Search for the cell housing the specified text and yield its (x, y) center coordinate. 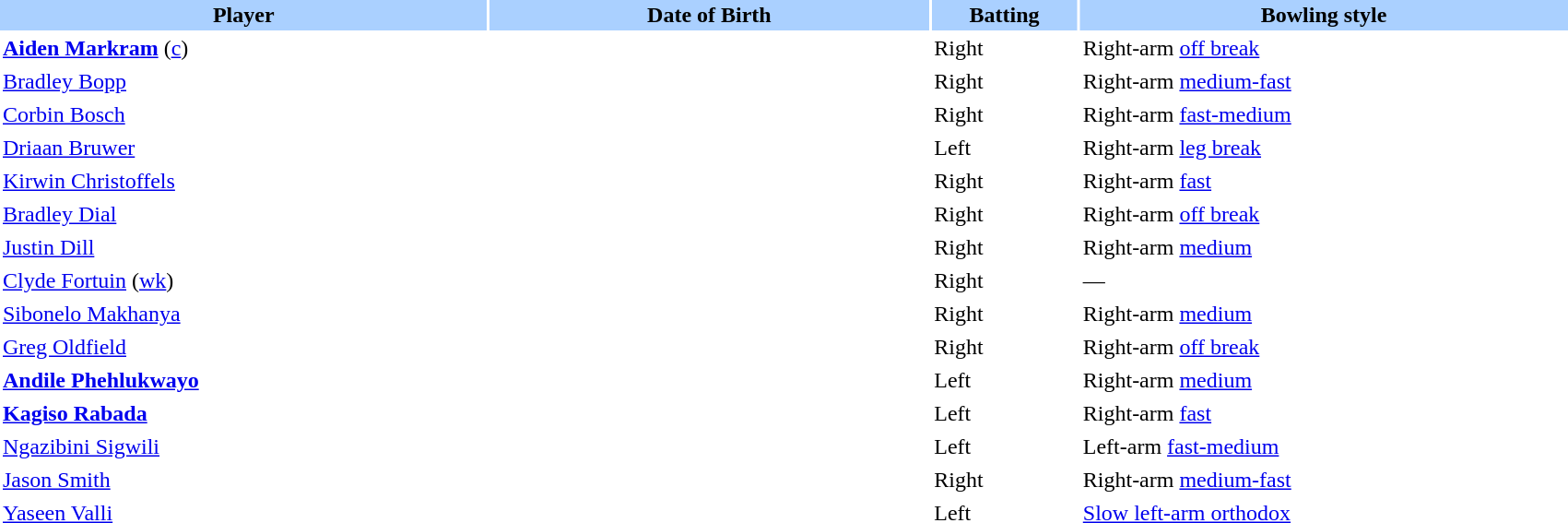
Corbin Bosch (243, 114)
Bradley Dial (243, 214)
Bowling style (1324, 15)
Date of Birth (710, 15)
Sibonelo Makhanya (243, 314)
Clyde Fortuin (wk) (243, 280)
Driaan Bruwer (243, 148)
Bradley Bopp (243, 81)
Batting (1005, 15)
Kagiso Rabada (243, 413)
Aiden Markram (c) (243, 48)
Right-arm leg break (1324, 148)
Justin Dill (243, 247)
Player (243, 15)
Greg Oldfield (243, 347)
Andile Phehlukwayo (243, 380)
— (1324, 280)
Left-arm fast-medium (1324, 446)
Right-arm fast-medium (1324, 114)
Ngazibini Sigwili (243, 446)
Jason Smith (243, 480)
Kirwin Christoffels (243, 181)
